Detect which cell encompasses the target text, then output its (x, y) center coordinate. 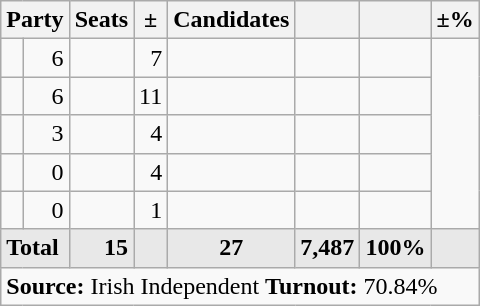
7 (151, 58)
7,487 (328, 248)
±% (455, 20)
Source: Irish Independent Turnout: 70.84% (240, 286)
15 (101, 248)
± (151, 20)
100% (396, 248)
1 (151, 210)
Candidates (232, 20)
Total (35, 248)
11 (151, 96)
Party (35, 20)
Seats (101, 20)
3 (46, 134)
27 (232, 248)
